Return the (x, y) coordinate for the center point of the cell that contains the specified text.  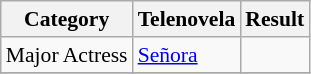
Señora (187, 55)
Major Actress (67, 55)
Category (67, 19)
Telenovela (187, 19)
Result (274, 19)
